Extract the (x, y) coordinate from the center of the cell holding the provided text.  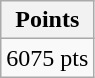
6075 pts (48, 58)
Points (48, 20)
